Find where the given text appears and provide that cell's center as (X, Y) coordinate. 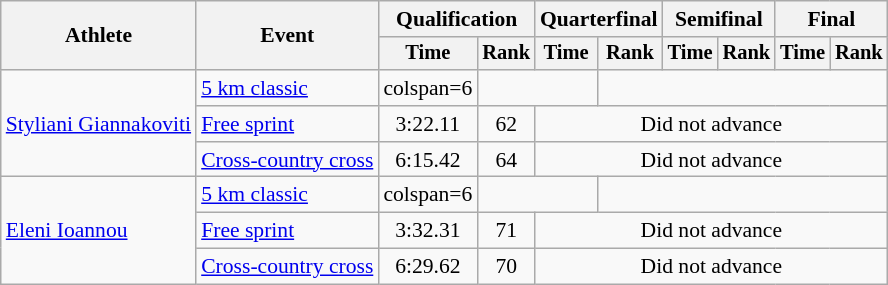
6:29.62 (428, 267)
Athlete (98, 36)
64 (506, 160)
70 (506, 267)
71 (506, 231)
6:15.42 (428, 160)
Event (287, 36)
Qualification (456, 19)
3:32.31 (428, 231)
Final (831, 19)
62 (506, 124)
Eleni Ioannou (98, 230)
3:22.11 (428, 124)
Quarterfinal (599, 19)
Styliani Giannakoviti (98, 124)
Semifinal (719, 19)
